Pinpoint the cell where the given text exists, returning its [x, y] midpoint coordinate. 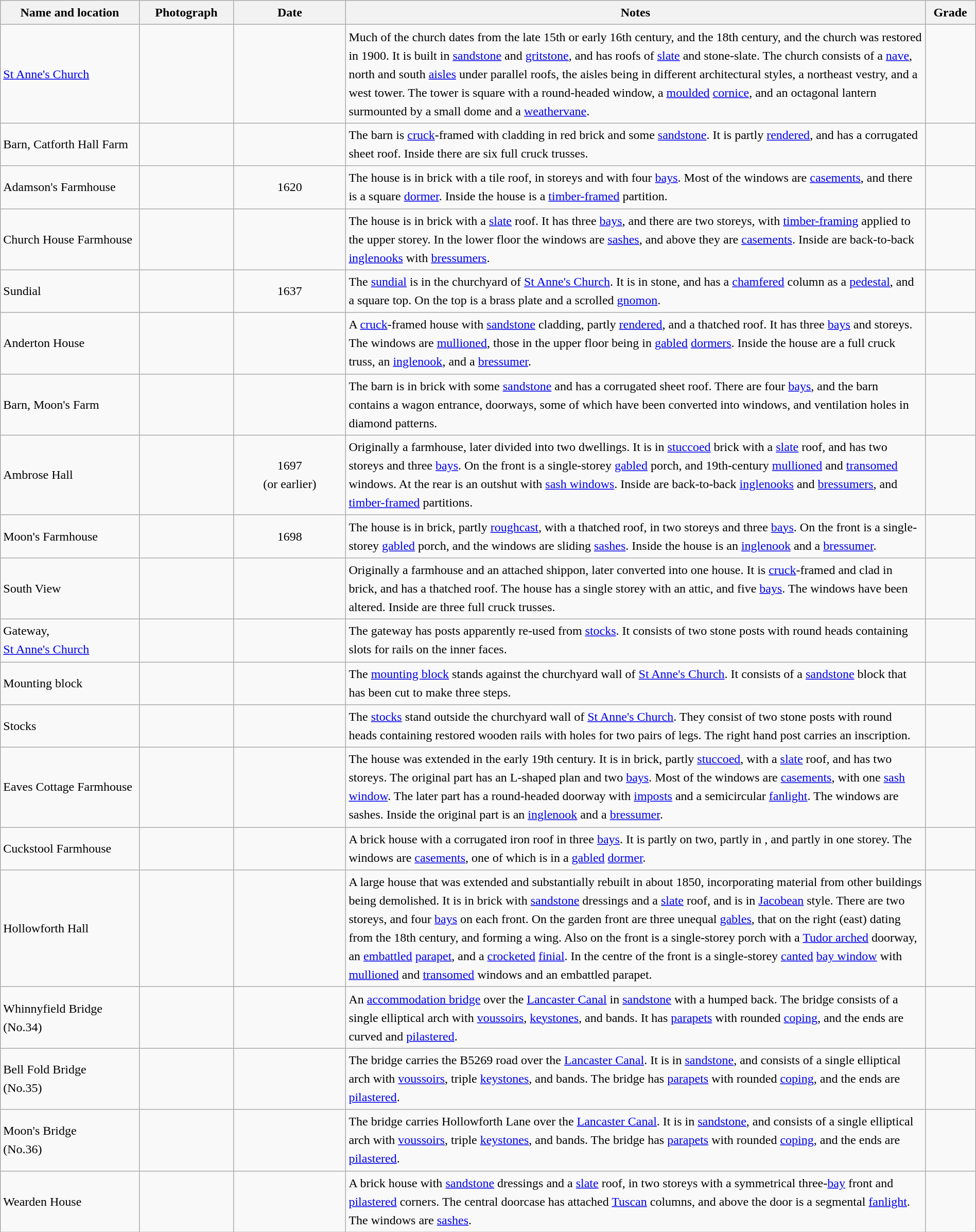
Cuckstool Farmhouse [70, 848]
Anderton House [70, 343]
Ambrose Hall [70, 475]
Eaves Cottage Farmhouse [70, 788]
1620 [290, 187]
Notes [635, 12]
Date [290, 12]
The gateway has posts apparently re-used from stocks. It consists of two stone posts with round heads containing slots for rails on the inner faces. [635, 640]
Barn, Moon's Farm [70, 405]
The mounting block stands against the churchyard wall of St Anne's Church. It consists of a sandstone block that has been cut to make three steps. [635, 684]
Photograph [186, 12]
Wearden House [70, 1202]
Bell Fold Bridge(No.35) [70, 1079]
Grade [950, 12]
Moon's Bridge(No.36) [70, 1140]
South View [70, 588]
Mounting block [70, 684]
Stocks [70, 726]
Name and location [70, 12]
Adamson's Farmhouse [70, 187]
Hollowforth Hall [70, 929]
Whinnyfield Bridge(No.34) [70, 1017]
Barn, Catforth Hall Farm [70, 144]
St Anne's Church [70, 74]
1698 [290, 536]
Moon's Farmhouse [70, 536]
Sundial [70, 291]
1697(or earlier) [290, 475]
Gateway,St Anne's Church [70, 640]
1637 [290, 291]
Church House Farmhouse [70, 239]
